Extract the [X, Y] coordinate from the center of the cell holding the provided text.  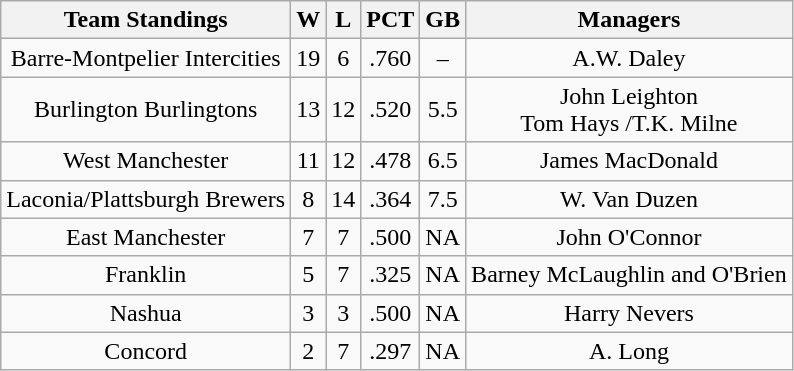
11 [308, 161]
13 [308, 110]
A.W. Daley [630, 58]
Managers [630, 20]
James MacDonald [630, 161]
PCT [390, 20]
8 [308, 199]
14 [344, 199]
2 [308, 351]
Team Standings [146, 20]
6 [344, 58]
Franklin [146, 275]
Barney McLaughlin and O'Brien [630, 275]
.478 [390, 161]
.760 [390, 58]
W [308, 20]
Laconia/Plattsburgh Brewers [146, 199]
Barre-Montpelier Intercities [146, 58]
6.5 [443, 161]
West Manchester [146, 161]
.297 [390, 351]
.364 [390, 199]
L [344, 20]
A. Long [630, 351]
East Manchester [146, 237]
Burlington Burlingtons [146, 110]
GB [443, 20]
Harry Nevers [630, 313]
John LeightonTom Hays /T.K. Milne [630, 110]
Concord [146, 351]
7.5 [443, 199]
John O'Connor [630, 237]
19 [308, 58]
5 [308, 275]
.325 [390, 275]
5.5 [443, 110]
W. Van Duzen [630, 199]
Nashua [146, 313]
– [443, 58]
.520 [390, 110]
